Locate the cell with the specified text and output its (X, Y) center coordinate. 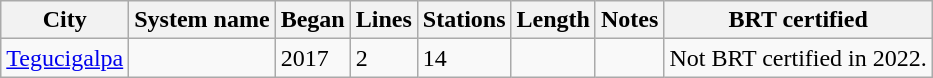
Began (312, 20)
Lines (384, 20)
Stations (464, 20)
2 (384, 58)
Tegucigalpa (65, 58)
2017 (312, 58)
BRT certified (798, 20)
14 (464, 58)
Not BRT certified in 2022. (798, 58)
System name (202, 20)
Notes (629, 20)
Length (553, 20)
City (65, 20)
